Pinpoint the cell where the given text exists, returning its (X, Y) midpoint coordinate. 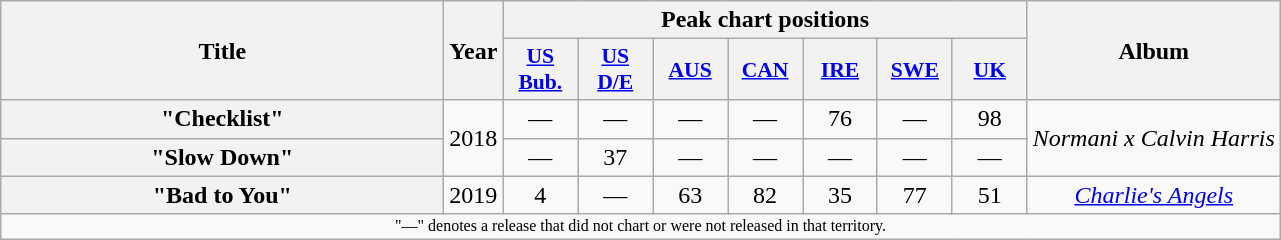
"—" denotes a release that did not chart or were not released in that territory. (641, 226)
CAN (766, 70)
37 (616, 157)
"Bad to You" (222, 195)
Peak chart positions (765, 20)
4 (540, 195)
82 (766, 195)
SWE (914, 70)
35 (840, 195)
2019 (474, 195)
51 (990, 195)
98 (990, 119)
Charlie's Angels (1154, 195)
USD/E (616, 70)
63 (690, 195)
UK (990, 70)
"Checklist" (222, 119)
Title (222, 50)
USBub. (540, 70)
IRE (840, 70)
Album (1154, 50)
"Slow Down" (222, 157)
76 (840, 119)
Normani x Calvin Harris (1154, 138)
AUS (690, 70)
77 (914, 195)
2018 (474, 138)
Year (474, 50)
